Pinpoint the cell where the given text exists, returning its (x, y) midpoint coordinate. 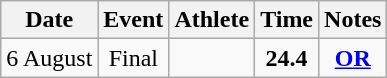
OR (353, 58)
Notes (353, 20)
Date (50, 20)
Athlete (212, 20)
24.4 (287, 58)
6 August (50, 58)
Final (134, 58)
Time (287, 20)
Event (134, 20)
